Return the (X, Y) coordinate for the center point of the cell that contains the specified text.  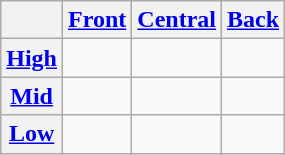
Back (254, 20)
Front (98, 20)
Mid (32, 96)
High (32, 58)
Central (177, 20)
Low (32, 134)
